Extract the [X, Y] coordinate from the center of the cell holding the provided text.  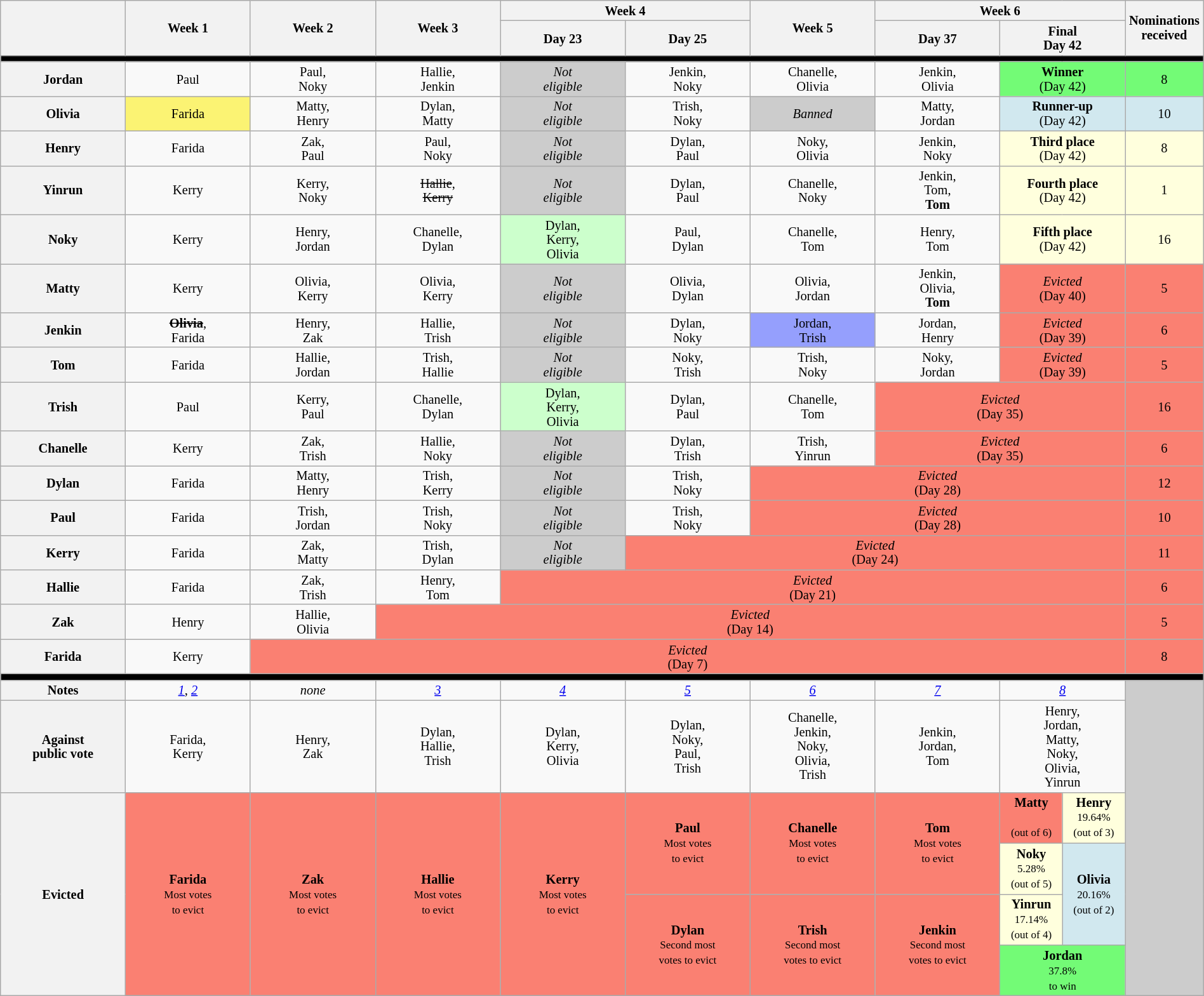
Zak [64, 622]
Jordan [64, 79]
Hallie [64, 587]
Jenkin,Olivia [937, 79]
Week 2 [312, 28]
Fourth place(Day 42) [1063, 190]
Dylan,Trish [688, 448]
Notes [64, 690]
Evicted(Day 40) [1063, 288]
TrishSecond mostvotes to evict [813, 945]
Jordan37.8%to win [1063, 970]
Evicted(Day 14) [751, 622]
Noky,Jordan [937, 364]
Zak,Matty [312, 552]
Kerry,Paul [312, 406]
Trish [64, 406]
Henry,Zak [312, 330]
Noky,Trish [688, 364]
Dylan,Noky [688, 330]
Chanelle [64, 448]
Fifth place(Day 42) [1063, 239]
Jordan,Henry [937, 330]
Yinrun17.14%(out of 4) [1031, 919]
Noky,Olivia [813, 149]
Chanelle,Jenkin,Noky,Olivia,Trish [813, 747]
Olivia, Farida [188, 330]
ZakMost votesto evict [312, 894]
Jenkin,Jordan,Tom [937, 747]
Yinrun [64, 190]
Olivia20.16%(out of 2) [1094, 894]
Day 23 [563, 38]
Henry,Jordan [312, 239]
Jenkin,Tom,Tom [937, 190]
Evicted [64, 894]
Trish,Hallie [438, 364]
TomMost votesto evict [937, 843]
Tom [64, 364]
1, 2 [188, 690]
Olivia,Dylan [688, 288]
4 [563, 690]
7 [937, 690]
Week 3 [438, 28]
Evicted(Day 24) [875, 552]
Day 25 [688, 38]
Henry,Jordan,Matty,Noky,Olivia,Yinrun [1063, 747]
Jenkin [64, 330]
Hallie,Trish [438, 330]
Henry19.64%(out of 3) [1094, 818]
Dylan,Matty [438, 113]
HallieMost votesto evict [438, 894]
Olivia,Jordan [813, 288]
Dylan,Hallie,Trish [438, 747]
Farida, Kerry [188, 747]
11 [1165, 552]
Chanelle,Olivia [813, 79]
Henry, Zak [312, 747]
Matty,Jordan [937, 113]
Dylan [64, 482]
Week 4 [625, 10]
PaulMost votesto evict [688, 843]
3 [438, 690]
Trish,Kerry [438, 482]
FinalDay 42 [1063, 38]
Hallie,Olivia [312, 622]
ChanelleMost votesto evict [813, 843]
Week 1 [188, 28]
Zak,Paul [312, 149]
Nominationsreceived [1165, 28]
Day 37 [937, 38]
Hallie,Jenkin [438, 79]
none [312, 690]
Trish,Jordan [312, 518]
1 [1165, 190]
Noky [64, 239]
Matty(out of 6) [1031, 818]
Hallie,Noky [438, 448]
Dylan,Noky,Paul,Trish [688, 747]
Evicted(Day 21) [813, 587]
Noky5.28%(out of 5) [1031, 868]
Paul,Dylan [688, 239]
Runner-up(Day 42) [1063, 113]
Third place(Day 42) [1063, 149]
Againstpublic vote [64, 747]
12 [1165, 482]
Jenkin,Olivia,Tom [937, 288]
DylanSecond mostvotes to evict [688, 945]
Olivia [64, 113]
Trish,Dylan [438, 552]
KerryMost votesto evict [563, 894]
FaridaMost votesto evict [188, 894]
Hallie,Jordan [312, 364]
Week 6 [1000, 10]
Banned [813, 113]
Winner(Day 42) [1063, 79]
Kerry,Noky [312, 190]
Chanelle,Noky [813, 190]
JenkinSecond mostvotes to evict [937, 945]
Evicted(Day 7) [687, 656]
Trish,Yinrun [813, 448]
Jordan,Trish [813, 330]
Week 5 [813, 28]
Hallie,Kerry [438, 190]
Matty [64, 288]
